Pinpoint the cell where the given text exists, returning its [X, Y] midpoint coordinate. 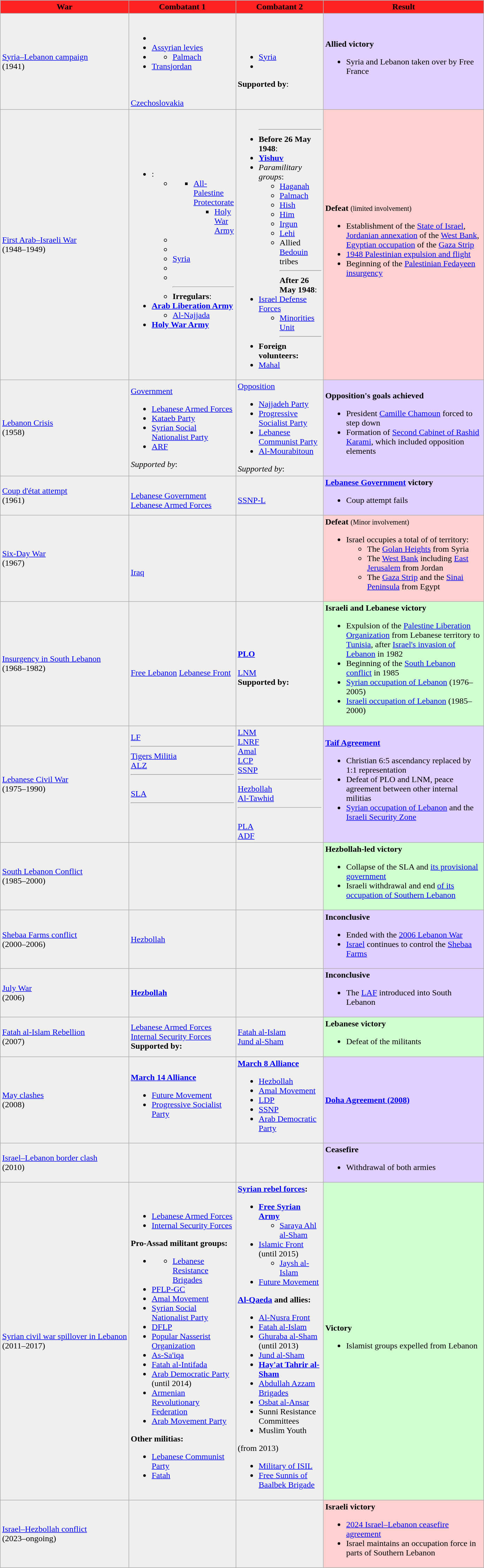
Lebanese victoryDefeat of the militants [404, 1037]
Allied victorySyria and Lebanon taken over by Free France [404, 61]
SSNP-L [279, 496]
Opposition Najjadeh Party Progressive Socialist Party Lebanese Communist Party Al-MourabitounSupported by: [279, 428]
Free Lebanon Lebanese Front [183, 664]
InconclusiveThe LAF introduced into South Lebanon [404, 993]
July War(2006) [65, 993]
March 14 Alliance Future Movement Progressive Socialist Party [183, 1100]
Shebaa Farms conflict(2000–2006) [65, 939]
Insurgency in South Lebanon(1968–1982) [65, 664]
Combatant 2 [279, 7]
PLO LNMSupported by: [279, 664]
VictoryIslamist groups expelled from Lebanon [404, 1341]
South Lebanon Conflict(1985–2000) [65, 876]
Israel–Lebanon border clash(2010) [65, 1163]
War [65, 7]
LF Tigers Militia ALZ SLA [183, 784]
SyriaSupported by: [279, 61]
Coup d'état attempt(1961) [65, 496]
Hezbollah-led victoryCollapse of the SLA and its provisional governmentIsraeli withdrawal and end of its occupation of Southern Lebanon [404, 876]
Syrian civil war spillover in Lebanon(2011–2017) [65, 1341]
InconclusiveEnded with the 2006 Lebanon WarIsrael continues to control the Shebaa Farms [404, 939]
Lebanese Government Lebanese Armed Forces [183, 496]
Lebanese Government victoryCoup attempt fails [404, 496]
: All-Palestine Protectorate Holy War Army SyriaIrregulars: Arab Liberation Army Al-Najjada Holy War Army [183, 245]
March 8 Alliance Hezbollah Amal Movement LDP SSNP Arab Democratic Party [279, 1100]
CeasefireWithdrawal of both armies [404, 1163]
Lebanese Civil War(1975–1990) [65, 784]
Lebanon Crisis(1958) [65, 428]
Lebanese Armed Forces Internal Security ForcesSupported by: [183, 1037]
Syria–Lebanon campaign(1941) [65, 61]
Fatah al-Islam Rebellion(2007) [65, 1037]
Fatah al-Islam Jund al-Sham [279, 1037]
Result [404, 7]
May clashes(2008) [65, 1100]
Iraq [183, 558]
Combatant 1 [183, 7]
Israel–Hezbollah conflict(2023–ongoing) [65, 1534]
Six-Day War(1967) [65, 558]
First Arab–Israeli War(1948–1949) [65, 245]
Doha Agreement (2008) [404, 1100]
LNM LNRF Amal LCP SSNP Hezbollah Al-Tawhid PLA ADF [279, 784]
Assyrian levies Palmach Transjordan Czechoslovakia [183, 61]
Israeli victory2024 Israel–Lebanon ceasefire agreementIsrael maintains an occupation force in parts of Southern Lebanon [404, 1534]
Government Lebanese Armed Forces Kataeb Party Syrian Social Nationalist Party ARFSupported by: [183, 428]
